From the cell containing the given text, extract its center point as (x, y) coordinate. 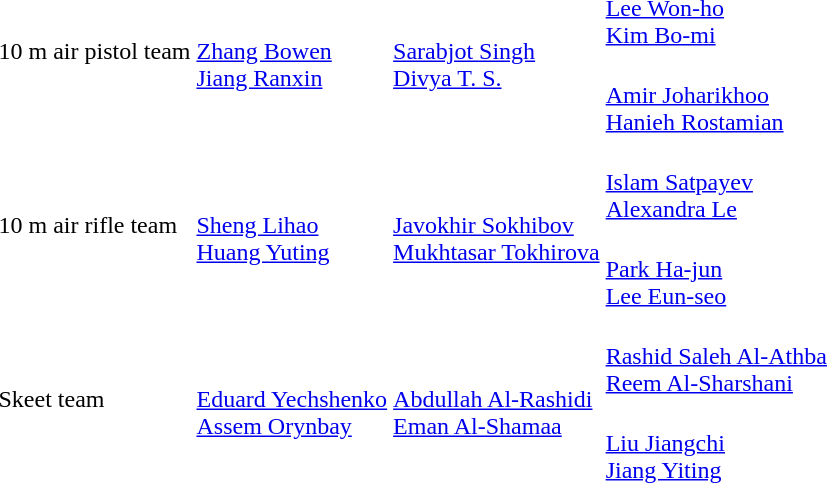
Javokhir SokhibovMukhtasar Tokhirova (497, 226)
Sheng LihaoHuang Yuting (292, 226)
